Pinpoint the cell where the given text exists, returning its (X, Y) midpoint coordinate. 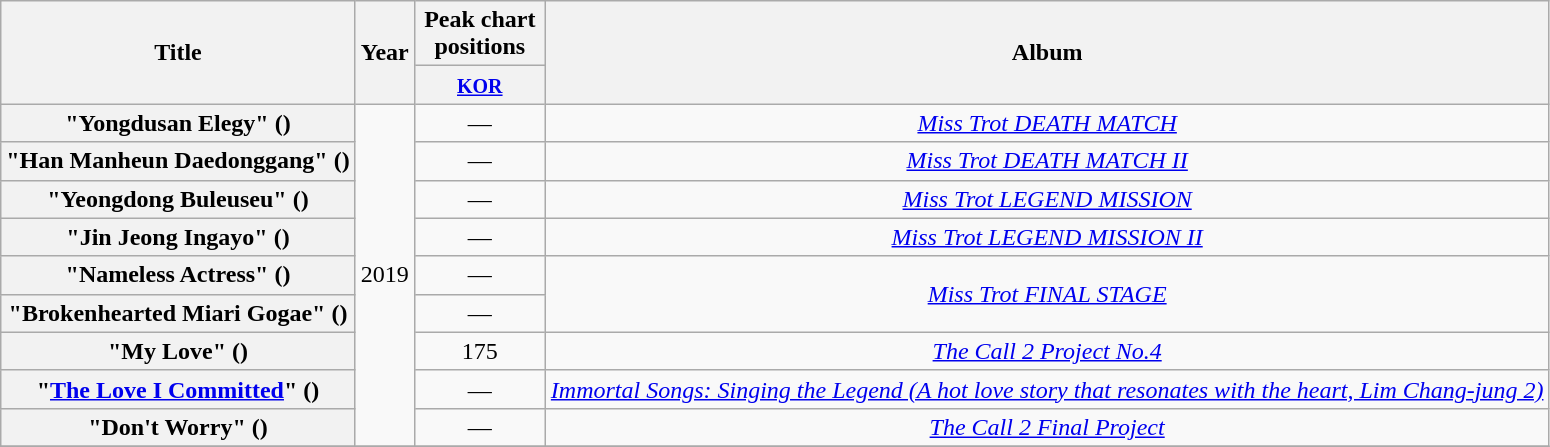
The Call 2 Final Project (1047, 427)
Album (1047, 52)
Miss Trot DEATH MATCH (1047, 123)
"Yeongdong Buleuseu" () (178, 199)
Year (384, 52)
"Jin Jeong Ingayo" () (178, 237)
Title (178, 52)
"Brokenhearted Miari Gogae" () (178, 313)
"Don't Worry" () (178, 427)
Peak chart positions (480, 34)
KOR (480, 85)
"Han Manheun Daedonggang" () (178, 161)
175 (480, 351)
"Nameless Actress" () (178, 275)
"The Love I Committed" () (178, 389)
The Call 2 Project No.4 (1047, 351)
Miss Trot FINAL STAGE (1047, 294)
Miss Trot LEGEND MISSION II (1047, 237)
Immortal Songs: Singing the Legend (A hot love story that resonates with the heart, Lim Chang-jung 2) (1047, 389)
Miss Trot DEATH MATCH II (1047, 161)
Miss Trot LEGEND MISSION (1047, 199)
"My Love" () (178, 351)
"Yongdusan Elegy" () (178, 123)
2019 (384, 276)
